Find where the given text appears and provide that cell's center as (X, Y) coordinate. 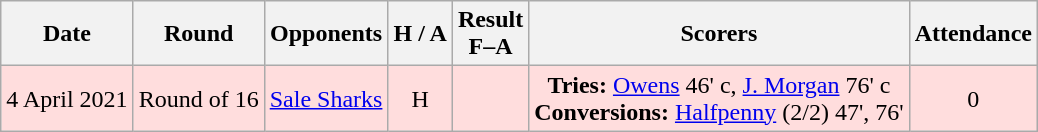
H (420, 98)
Tries: Owens 46' c, J. Morgan 76' cConversions: Halfpenny (2/2) 47', 76' (719, 98)
ResultF–A (490, 34)
Date (67, 34)
Round of 16 (198, 98)
Scorers (719, 34)
4 April 2021 (67, 98)
Attendance (973, 34)
0 (973, 98)
Opponents (326, 34)
Round (198, 34)
Sale Sharks (326, 98)
H / A (420, 34)
